Provide the (x, y) coordinate of the cell's center where the given text is located.  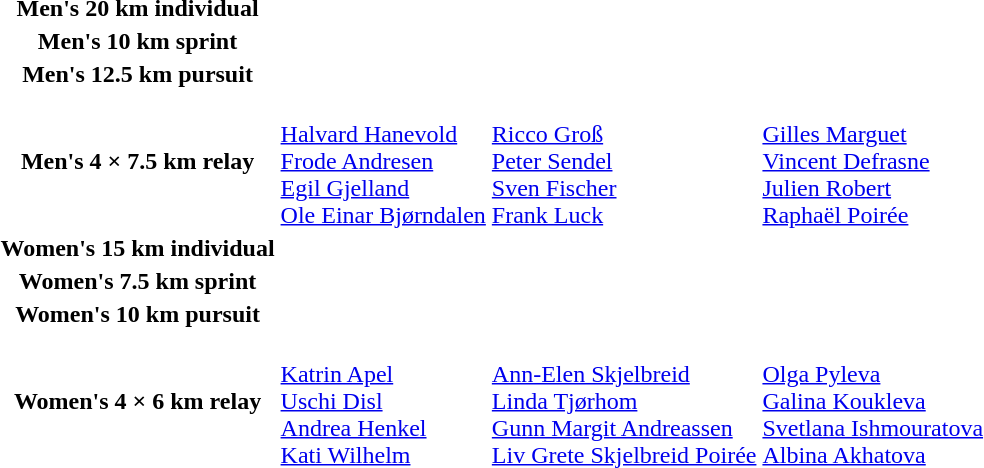
Halvard HanevoldFrode AndresenEgil GjellandOle Einar Bjørndalen (383, 161)
Ricco GroßPeter SendelSven FischerFrank Luck (624, 161)
